Identify which cell holds the provided text, then report its [x, y] central coordinate. 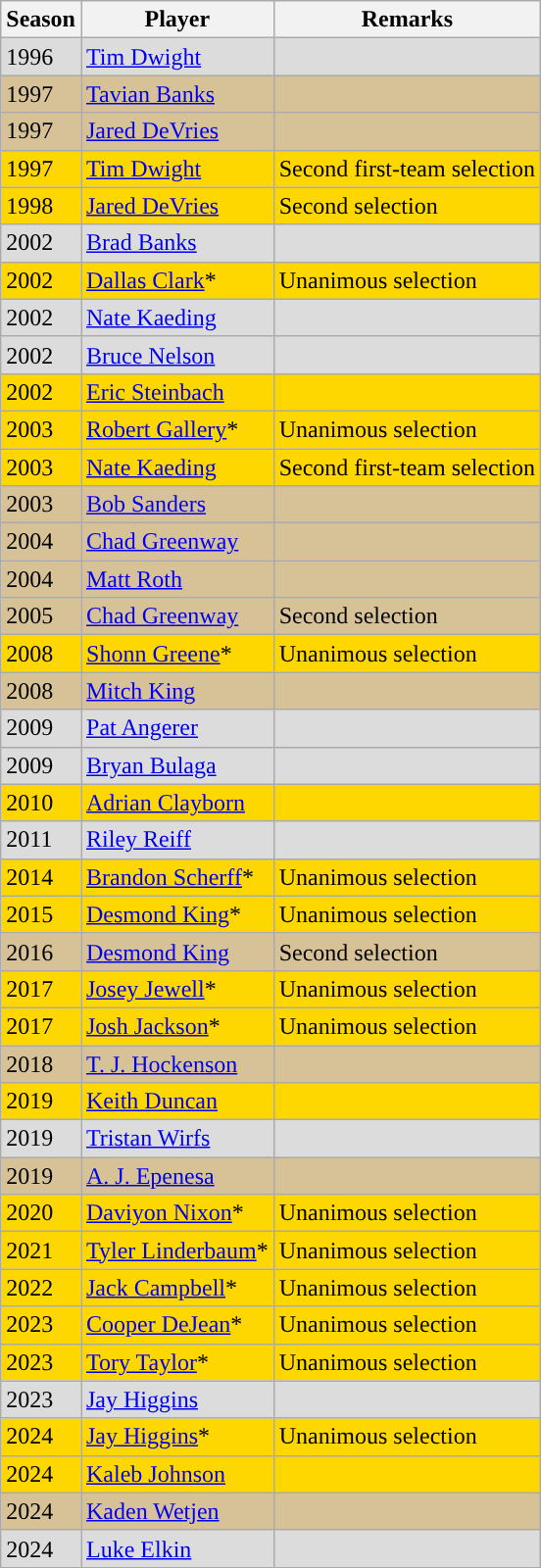
2011 [41, 840]
Brad Banks [176, 243]
2022 [41, 1288]
Remarks [407, 20]
Bryan Bulaga [176, 765]
Riley Reiff [176, 840]
2010 [41, 803]
Jack Campbell* [176, 1288]
Josh Jackson* [176, 1026]
1996 [41, 57]
2014 [41, 877]
Bruce Nelson [176, 355]
2005 [41, 616]
Kaden Wetjen [176, 1511]
Desmond King [176, 952]
Tyler Linderbaum* [176, 1250]
Robert Gallery* [176, 429]
Player [176, 20]
Tavian Banks [176, 94]
Jay Higgins* [176, 1437]
2016 [41, 952]
Daviyon Nixon* [176, 1213]
Luke Elkin [176, 1548]
Desmond King* [176, 914]
Jay Higgins [176, 1399]
2015 [41, 914]
Dallas Clark* [176, 280]
Pat Angerer [176, 728]
Tristan Wirfs [176, 1139]
Tory Taylor* [176, 1362]
Season [41, 20]
Bob Sanders [176, 505]
Shonn Greene* [176, 654]
Cooper DeJean* [176, 1325]
Mitch King [176, 691]
1998 [41, 206]
2020 [41, 1213]
Josey Jewell* [176, 989]
Kaleb Johnson [176, 1474]
2018 [41, 1063]
Keith Duncan [176, 1102]
T. J. Hockenson [176, 1063]
2021 [41, 1250]
Brandon Scherff* [176, 877]
Matt Roth [176, 579]
Eric Steinbach [176, 392]
Adrian Clayborn [176, 803]
A. J. Epenesa [176, 1176]
